Find where the given text appears and provide that cell's center as [X, Y] coordinate. 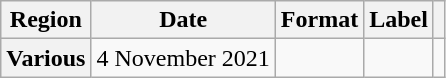
Region [46, 20]
Various [46, 58]
Date [183, 20]
Label [399, 20]
4 November 2021 [183, 58]
Format [319, 20]
